Detect which cell encompasses the target text, then output its (X, Y) center coordinate. 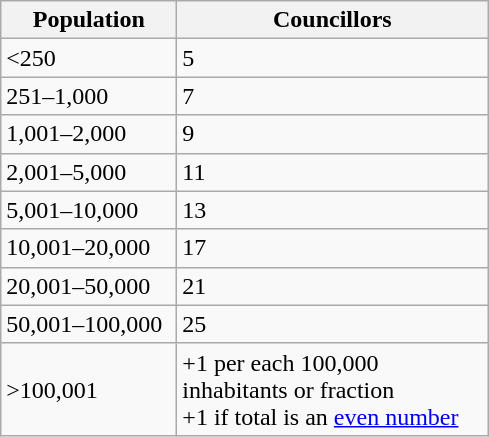
5,001–10,000 (89, 210)
17 (332, 248)
Population (89, 20)
25 (332, 324)
>100,001 (89, 389)
11 (332, 172)
10,001–20,000 (89, 248)
20,001–50,000 (89, 286)
<250 (89, 58)
21 (332, 286)
Councillors (332, 20)
2,001–5,000 (89, 172)
9 (332, 134)
1,001–2,000 (89, 134)
251–1,000 (89, 96)
+1 per each 100,000 inhabitants or fraction+1 if total is an even number (332, 389)
7 (332, 96)
50,001–100,000 (89, 324)
13 (332, 210)
5 (332, 58)
